Find where the given text appears and provide that cell's center as [X, Y] coordinate. 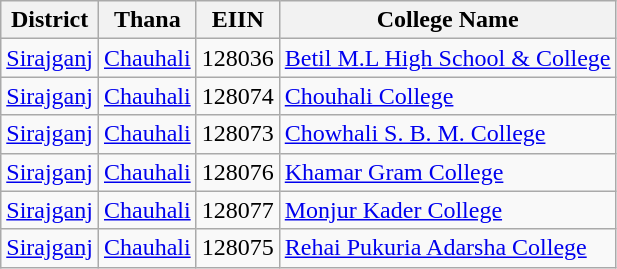
128077 [238, 210]
128074 [238, 96]
EIIN [238, 20]
128075 [238, 248]
District [50, 20]
128076 [238, 172]
128073 [238, 134]
Chowhali S. B. M. College [448, 134]
Thana [147, 20]
College Name [448, 20]
Khamar Gram College [448, 172]
Monjur Kader College [448, 210]
Chouhali College [448, 96]
128036 [238, 58]
Betil M.L High School & College [448, 58]
Rehai Pukuria Adarsha College [448, 248]
